Scan for the cell matching the given text and deliver its (X, Y) coordinate at center. 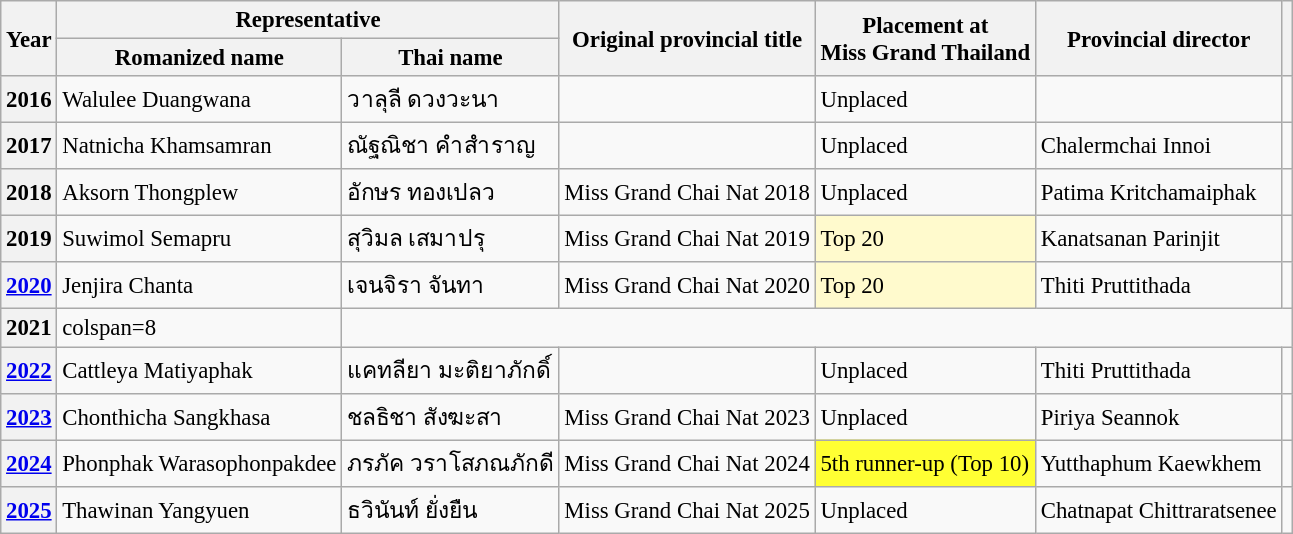
อักษร ทองเปลว (450, 192)
Natnicha Khamsamran (200, 146)
Thai name (450, 58)
Suwimol Semapru (200, 240)
Miss Grand Chai Nat 2019 (687, 240)
Miss Grand Chai Nat 2020 (687, 286)
2017 (29, 146)
ภรภัค วราโสภณภักดี (450, 464)
Aksorn Thongplew (200, 192)
2023 (29, 416)
Chatnapat Chittraratsenee (1158, 510)
Chalermchai Innoi (1158, 146)
2022 (29, 370)
2018 (29, 192)
2016 (29, 100)
Chonthicha Sangkhasa (200, 416)
Year (29, 38)
5th runner-up (Top 10) (925, 464)
แคทลียา มะติยาภักดิ์ (450, 370)
Miss Grand Chai Nat 2024 (687, 464)
Romanized name (200, 58)
Original provincial title (687, 38)
Kanatsanan Parinjit (1158, 240)
เจนจิรา จันทา (450, 286)
Miss Grand Chai Nat 2018 (687, 192)
Miss Grand Chai Nat 2023 (687, 416)
Phonphak Warasophonpakdee (200, 464)
ณัฐณิชา คำสำราญ (450, 146)
ชลธิชา สังฆะสา (450, 416)
Provincial director (1158, 38)
วาลุลี ดวงวะนา (450, 100)
2020 (29, 286)
Walulee Duangwana (200, 100)
Placement atMiss Grand Thailand (925, 38)
Jenjira Chanta (200, 286)
Piriya Seannok (1158, 416)
Thawinan Yangyuen (200, 510)
2025 (29, 510)
ธวินันท์ ยั่งยืน (450, 510)
Yutthaphum Kaewkhem (1158, 464)
Cattleya Matiyaphak (200, 370)
สุวิมล เสมาปรุ (450, 240)
colspan=8 (200, 328)
2024 (29, 464)
2021 (29, 328)
Miss Grand Chai Nat 2025 (687, 510)
Representative (308, 20)
2019 (29, 240)
Patima Kritchamaiphak (1158, 192)
